Scan for the cell matching the given text and deliver its (X, Y) coordinate at center. 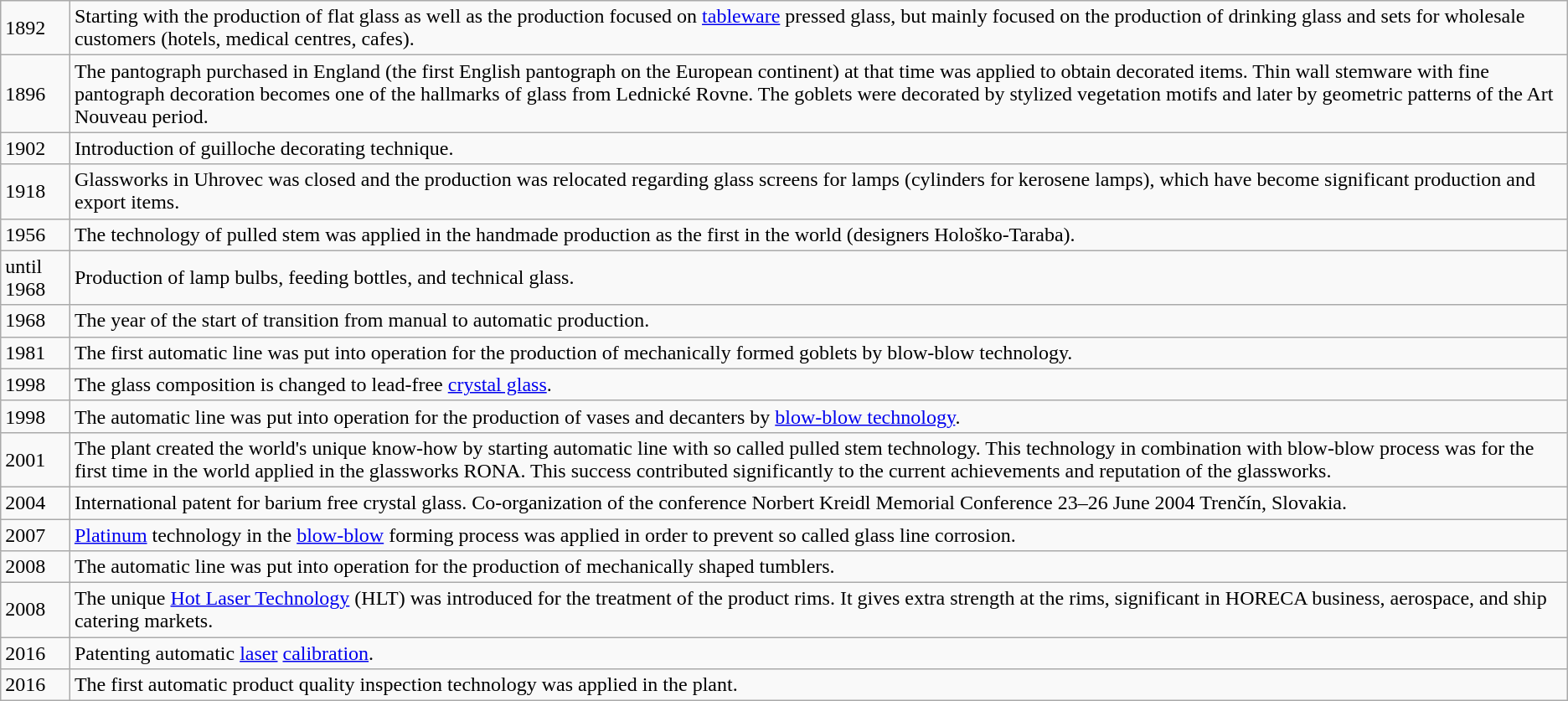
The automatic line was put into operation for the production of mechanically shaped tumblers. (818, 567)
Introduction of guilloche decorating technique. (818, 148)
The automatic line was put into operation for the production of vases and decanters by blow-blow technology. (818, 416)
1892 (35, 28)
1968 (35, 321)
Patenting automatic laser calibration. (818, 653)
The first automatic product quality inspection technology was applied in the plant. (818, 685)
The first automatic line was put into operation for the production of mechanically formed goblets by blow-blow technology. (818, 353)
2007 (35, 535)
The glass composition is changed to lead-free crystal glass. (818, 384)
Platinum technology in the blow-blow forming process was applied in order to prevent so called glass line corrosion. (818, 535)
1902 (35, 148)
The year of the start of transition from manual to automatic production. (818, 321)
1956 (35, 235)
1918 (35, 191)
2004 (35, 503)
1981 (35, 353)
Production of lamp bulbs, feeding bottles, and technical glass. (818, 278)
until 1968 (35, 278)
2001 (35, 459)
The technology of pulled stem was applied in the handmade production as the first in the world (designers Hološko-Taraba). (818, 235)
1896 (35, 94)
